From the cell containing the given text, extract its center point as (X, Y) coordinate. 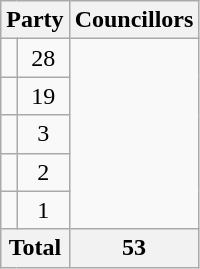
19 (43, 96)
Total (35, 248)
Councillors (134, 20)
28 (43, 58)
2 (43, 172)
1 (43, 210)
3 (43, 134)
53 (134, 248)
Party (35, 20)
